Detect which cell encompasses the target text, then output its [x, y] center coordinate. 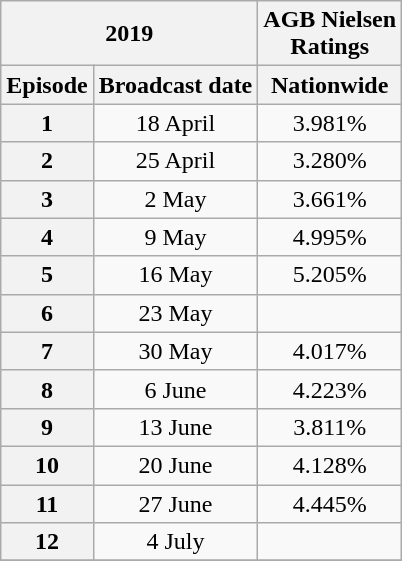
7 [47, 351]
5.205% [330, 275]
AGB NielsenRatings [330, 34]
8 [47, 389]
4 [47, 237]
27 June [176, 503]
4 July [176, 542]
Broadcast date [176, 85]
3.280% [330, 161]
3.811% [330, 427]
25 April [176, 161]
23 May [176, 313]
3.661% [330, 199]
4.128% [330, 465]
4.445% [330, 503]
4.223% [330, 389]
9 May [176, 237]
9 [47, 427]
12 [47, 542]
10 [47, 465]
6 [47, 313]
30 May [176, 351]
3.981% [330, 123]
16 May [176, 275]
4.995% [330, 237]
6 June [176, 389]
Nationwide [330, 85]
Episode [47, 85]
5 [47, 275]
1 [47, 123]
2 [47, 161]
13 June [176, 427]
2 May [176, 199]
20 June [176, 465]
18 April [176, 123]
2019 [130, 34]
3 [47, 199]
11 [47, 503]
4.017% [330, 351]
